Search for the cell housing the specified text and yield its (x, y) center coordinate. 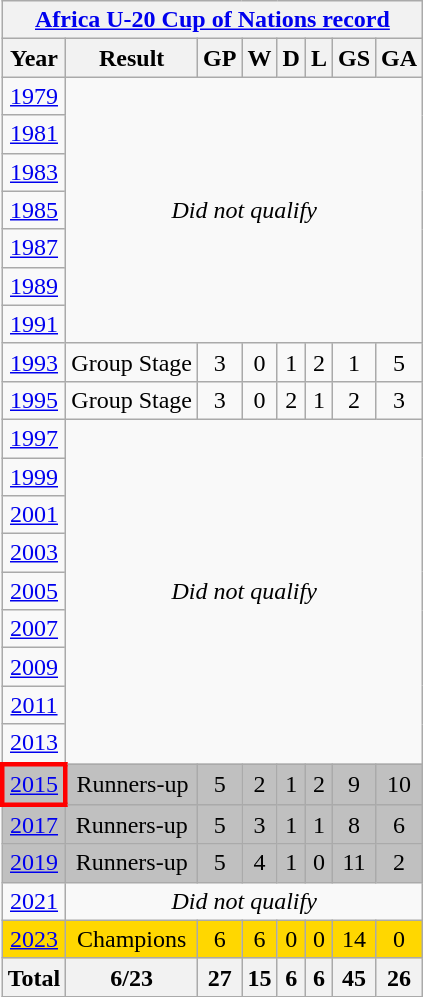
14 (354, 939)
1981 (34, 134)
2015 (34, 784)
1995 (34, 400)
Africa U-20 Cup of Nations record (212, 20)
45 (354, 977)
2021 (34, 901)
9 (354, 784)
GS (354, 58)
2001 (34, 515)
10 (400, 784)
Result (132, 58)
1983 (34, 172)
Champions (132, 939)
11 (354, 863)
1993 (34, 362)
GP (220, 58)
1997 (34, 438)
2017 (34, 825)
D (291, 58)
L (318, 58)
1985 (34, 210)
2013 (34, 744)
15 (260, 977)
2009 (34, 667)
1991 (34, 324)
W (260, 58)
6/23 (132, 977)
2005 (34, 591)
2023 (34, 939)
Year (34, 58)
1999 (34, 477)
1987 (34, 248)
2003 (34, 553)
1979 (34, 96)
8 (354, 825)
Total (34, 977)
GA (400, 58)
26 (400, 977)
1989 (34, 286)
2007 (34, 629)
27 (220, 977)
2019 (34, 863)
2011 (34, 705)
4 (260, 863)
